Find where the given text appears and provide that cell's center as (X, Y) coordinate. 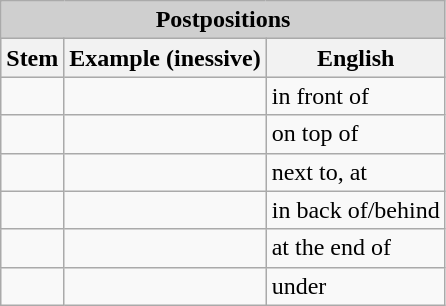
Postpositions (223, 20)
under (356, 286)
Stem (32, 58)
at the end of (356, 248)
on top of (356, 134)
Example (inessive) (165, 58)
English (356, 58)
in back of/behind (356, 210)
in front of (356, 96)
next to, at (356, 172)
